Return the [X, Y] coordinate for the center point of the cell that contains the specified text.  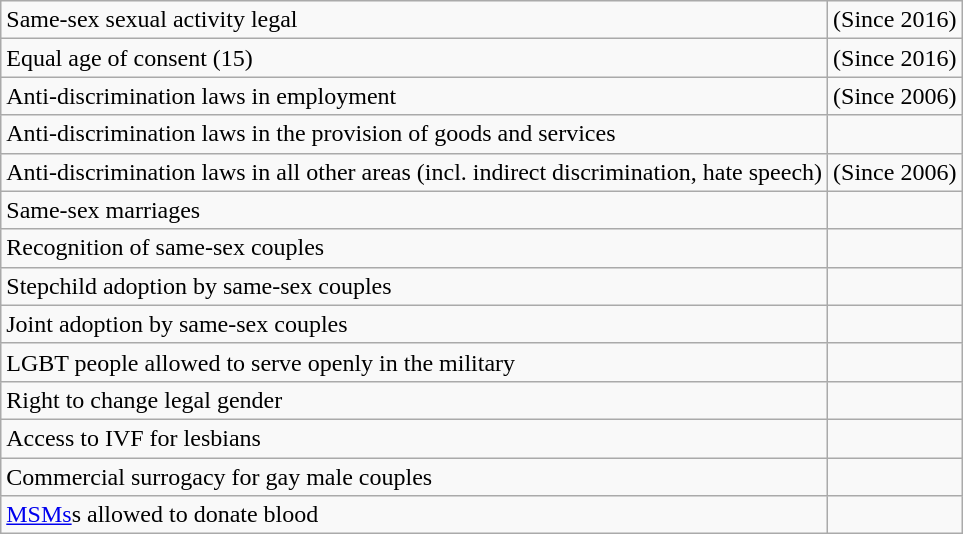
Same-sex sexual activity legal [414, 20]
Anti-discrimination laws in the provision of goods and services [414, 134]
Anti-discrimination laws in employment [414, 96]
Right to change legal gender [414, 400]
Anti-discrimination laws in all other areas (incl. indirect discrimination, hate speech) [414, 172]
Equal age of consent (15) [414, 58]
Access to IVF for lesbians [414, 438]
Joint adoption by same-sex couples [414, 324]
MSMss allowed to donate blood [414, 515]
Same-sex marriages [414, 210]
Stepchild adoption by same-sex couples [414, 286]
Recognition of same-sex couples [414, 248]
LGBT people allowed to serve openly in the military [414, 362]
Commercial surrogacy for gay male couples [414, 477]
